Pinpoint the cell where the given text exists, returning its [x, y] midpoint coordinate. 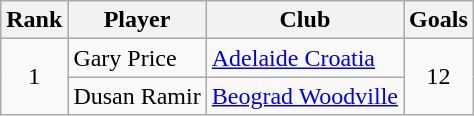
Club [304, 20]
Dusan Ramir [137, 96]
Player [137, 20]
Gary Price [137, 58]
Goals [439, 20]
Adelaide Croatia [304, 58]
Beograd Woodville [304, 96]
12 [439, 77]
1 [34, 77]
Rank [34, 20]
